Determine the [X, Y] coordinate at the center of the cell enclosing the given text.  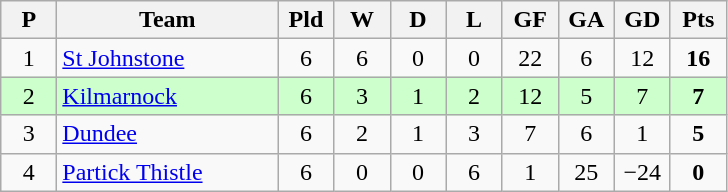
Pts [698, 20]
GD [642, 20]
W [362, 20]
Pld [306, 20]
4 [29, 172]
16 [698, 58]
Partick Thistle [168, 172]
L [474, 20]
St Johnstone [168, 58]
Team [168, 20]
22 [530, 58]
Dundee [168, 134]
25 [586, 172]
GA [586, 20]
−24 [642, 172]
Kilmarnock [168, 96]
GF [530, 20]
D [418, 20]
P [29, 20]
